Locate the cell with the specified text and output its (X, Y) center coordinate. 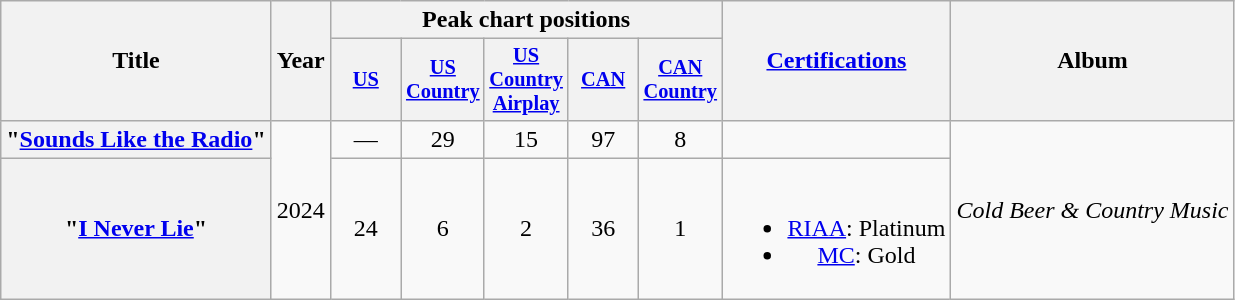
Title (136, 61)
Certifications (836, 61)
8 (680, 139)
2 (526, 229)
2024 (300, 209)
36 (604, 229)
Year (300, 61)
US Country (442, 80)
97 (604, 139)
CAN (604, 80)
US Country Airplay (526, 80)
Cold Beer & Country Music (1092, 209)
CAN Country (680, 80)
15 (526, 139)
US (366, 80)
24 (366, 229)
RIAA: PlatinumMC: Gold (836, 229)
"I Never Lie" (136, 229)
Album (1092, 61)
29 (442, 139)
1 (680, 229)
— (366, 139)
6 (442, 229)
Peak chart positions (526, 20)
"Sounds Like the Radio" (136, 139)
